Return the (X, Y) coordinate for the center point of the cell that contains the specified text.  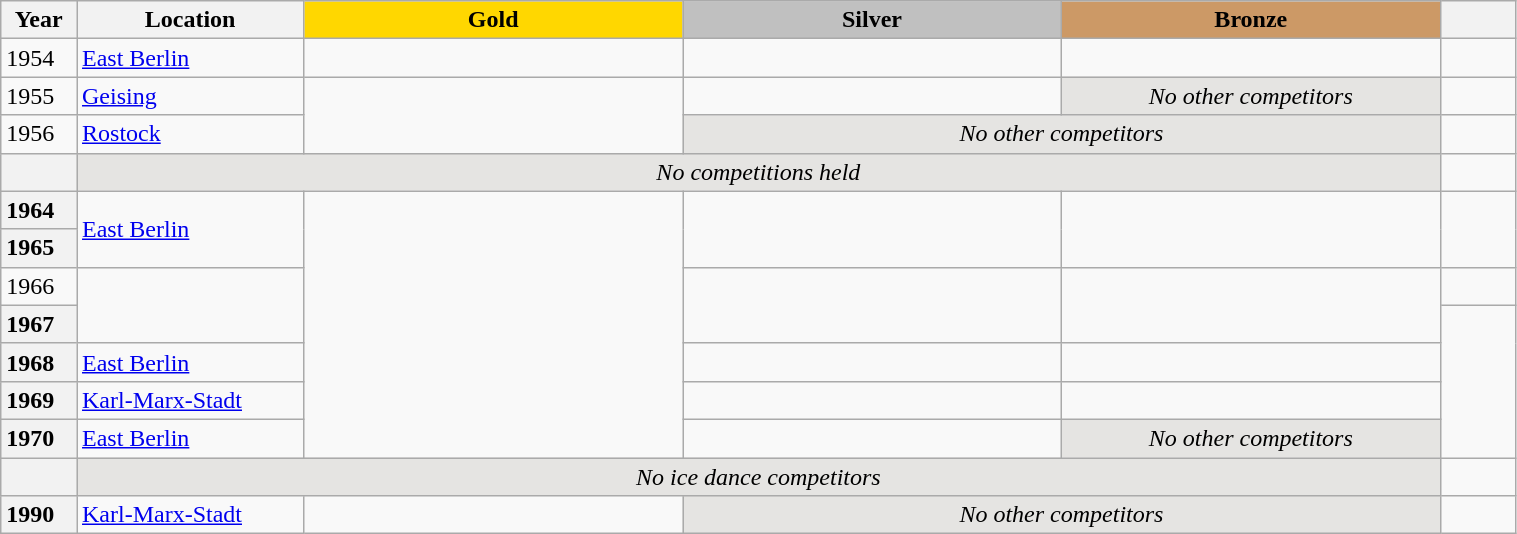
1966 (39, 286)
Gold (494, 20)
1967 (39, 324)
1965 (39, 248)
No ice dance competitors (758, 477)
Location (190, 20)
No competitions held (758, 172)
Rostock (190, 134)
Silver (872, 20)
1990 (39, 515)
1955 (39, 96)
1970 (39, 438)
1968 (39, 362)
1964 (39, 210)
1954 (39, 58)
Year (39, 20)
1969 (39, 400)
1956 (39, 134)
Geising (190, 96)
Bronze (1250, 20)
